Return the [X, Y] coordinate for the center point of the cell that contains the specified text.  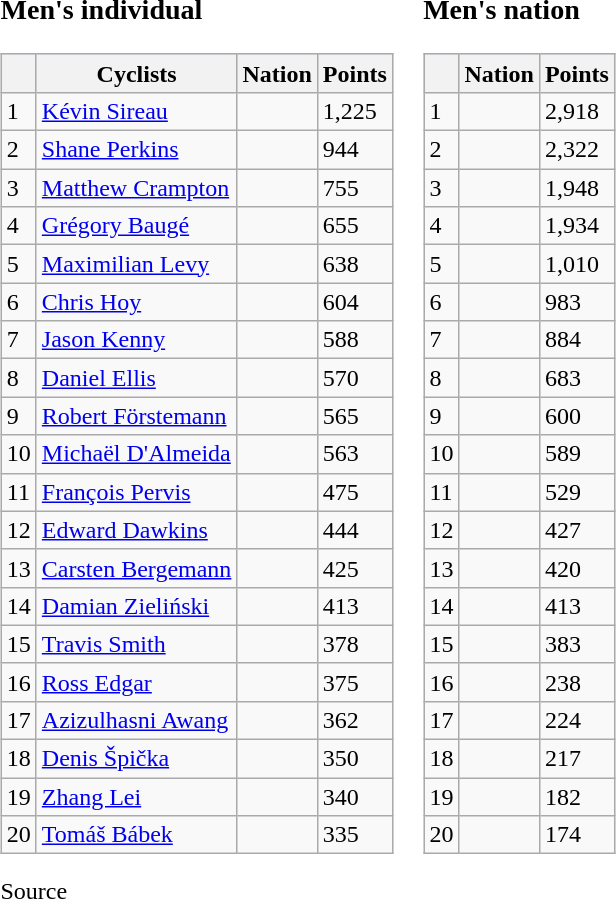
2,918 [576, 111]
375 [354, 682]
475 [354, 492]
683 [576, 378]
600 [576, 416]
563 [354, 454]
362 [354, 720]
565 [354, 416]
Matthew Crampton [136, 188]
François Pervis [136, 492]
588 [354, 340]
425 [354, 568]
335 [354, 835]
224 [576, 720]
1,934 [576, 226]
Grégory Baugé [136, 226]
Daniel Ellis [136, 378]
Azizulhasni Awang [136, 720]
174 [576, 835]
Tomáš Bábek [136, 835]
217 [576, 759]
Denis Špička [136, 759]
884 [576, 340]
350 [354, 759]
Cyclists [136, 73]
Kévin Sireau [136, 111]
529 [576, 492]
378 [354, 644]
420 [576, 568]
2,322 [576, 150]
589 [576, 454]
638 [354, 264]
Jason Kenny [136, 340]
Ross Edgar [136, 682]
Michaël D'Almeida [136, 454]
427 [576, 530]
238 [576, 682]
Shane Perkins [136, 150]
1,010 [576, 264]
Robert Förstemann [136, 416]
944 [354, 150]
Maximilian Levy [136, 264]
755 [354, 188]
Carsten Bergemann [136, 568]
Damian Zieliński [136, 606]
383 [576, 644]
570 [354, 378]
1,948 [576, 188]
Zhang Lei [136, 797]
655 [354, 226]
Edward Dawkins [136, 530]
444 [354, 530]
182 [576, 797]
604 [354, 302]
1,225 [354, 111]
Chris Hoy [136, 302]
Travis Smith [136, 644]
340 [354, 797]
983 [576, 302]
